Pinpoint the cell where the given text exists, returning its (x, y) midpoint coordinate. 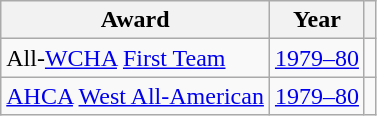
Award (136, 20)
Year (316, 20)
All-WCHA First Team (136, 58)
AHCA West All-American (136, 96)
